Identify which cell holds the provided text, then report its (X, Y) central coordinate. 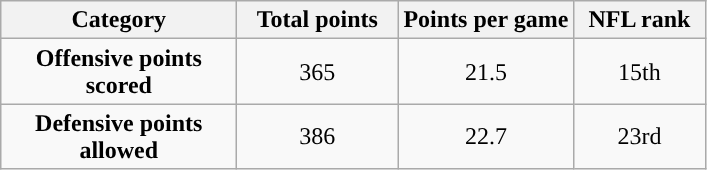
Defensive points allowed (119, 136)
15th (640, 72)
23rd (640, 136)
365 (318, 72)
Points per game (486, 20)
22.7 (486, 136)
NFL rank (640, 20)
Offensive points scored (119, 72)
Total points (318, 20)
386 (318, 136)
21.5 (486, 72)
Category (119, 20)
